Capture the cell that displays the provided text and extract its [X, Y] central coordinate. 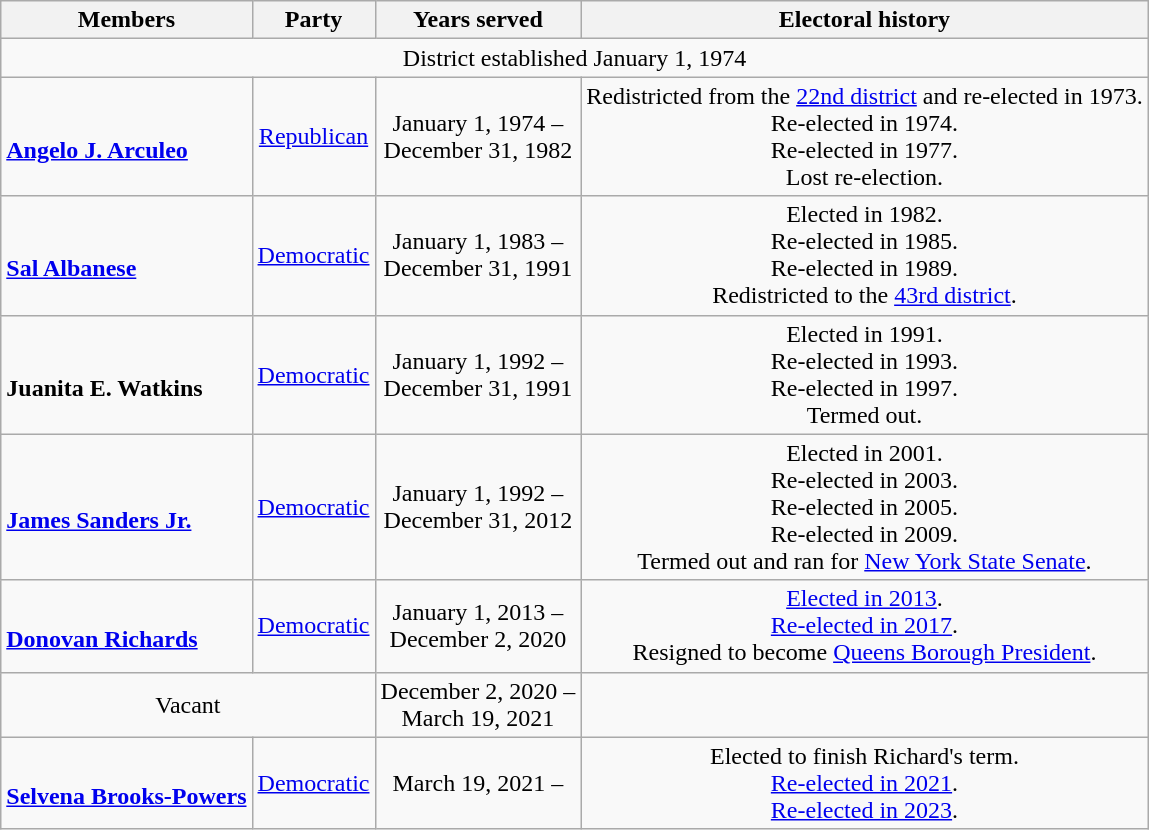
January 1, 1983 – December 31, 1991 [478, 256]
Elected to finish Richard's term. Re-elected in 2021. Re-elected in 2023. [865, 783]
Sal Albanese [126, 256]
Redistricted from the 22nd district and re-elected in 1973. Re-elected in 1974. Re-elected in 1977. Lost re-election. [865, 136]
Elected in 2001. Re-elected in 2003. Re-elected in 2005. Re-elected in 2009. Termed out and ran for New York State Senate. [865, 507]
January 1, 2013 – December 2, 2020 [478, 626]
Elected in 1982. Re-elected in 1985. Re-elected in 1989. Redistricted to the 43rd district. [865, 256]
March 19, 2021 – [478, 783]
Elected in 1991. Re-elected in 1993. Re-elected in 1997. Termed out. [865, 374]
Selvena Brooks-Powers [126, 783]
Electoral history [865, 20]
January 1, 1992 – December 31, 2012 [478, 507]
Members [126, 20]
Party [314, 20]
Vacant [188, 704]
January 1, 1974 – December 31, 1982 [478, 136]
Angelo J. Arculeo [126, 136]
Juanita E. Watkins [126, 374]
Elected in 2013. Re-elected in 2017. Resigned to become Queens Borough President. [865, 626]
January 1, 1992 – December 31, 1991 [478, 374]
James Sanders Jr. [126, 507]
December 2, 2020 – March 19, 2021 [478, 704]
Republican [314, 136]
Years served [478, 20]
Donovan Richards [126, 626]
District established January 1, 1974 [575, 58]
